Search for the cell housing the specified text and yield its [x, y] center coordinate. 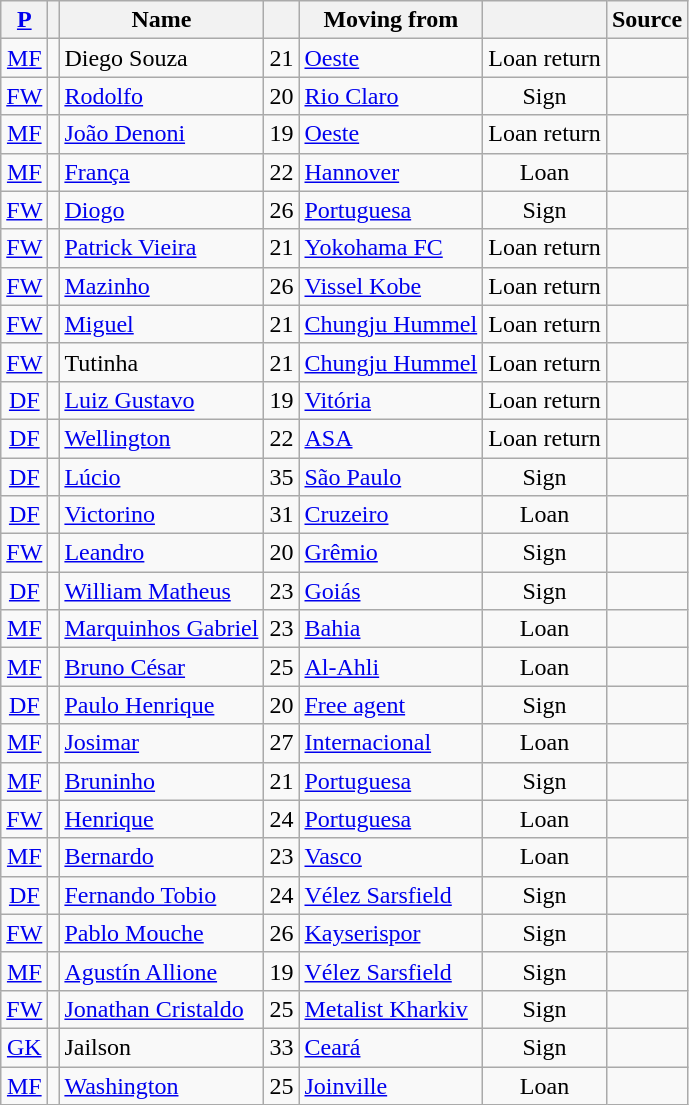
Internacional [391, 743]
Fernando Tobio [162, 895]
Joinville [391, 1085]
31 [282, 515]
Name [162, 20]
Paulo Henrique [162, 705]
Bruninho [162, 781]
Hannover [391, 172]
35 [282, 477]
Kayserispor [391, 933]
Goiás [391, 591]
GK [24, 1047]
Source [646, 20]
Rio Claro [391, 96]
Yokohama FC [391, 248]
João Denoni [162, 134]
São Paulo [391, 477]
William Matheus [162, 591]
Al-Ahli [391, 667]
33 [282, 1047]
Wellington [162, 438]
Josimar [162, 743]
Lúcio [162, 477]
Bernardo [162, 857]
Grêmio [391, 553]
Pablo Mouche [162, 933]
Luiz Gustavo [162, 400]
Diogo [162, 210]
Ceará [391, 1047]
27 [282, 743]
Marquinhos Gabriel [162, 629]
Free agent [391, 705]
Washington [162, 1085]
Cruzeiro [391, 515]
Vitória [391, 400]
França [162, 172]
Tutinha [162, 362]
Jonathan Cristaldo [162, 1009]
Mazinho [162, 286]
Vasco [391, 857]
Bruno César [162, 667]
Victorino [162, 515]
Metalist Kharkiv [391, 1009]
Jailson [162, 1047]
Patrick Vieira [162, 248]
ASA [391, 438]
P [24, 20]
Bahia [391, 629]
Henrique [162, 819]
Diego Souza [162, 58]
Rodolfo [162, 96]
Leandro [162, 553]
Miguel [162, 324]
Vissel Kobe [391, 286]
Moving from [391, 20]
Agustín Allione [162, 971]
